Return the (X, Y) coordinate for the center point of the cell that contains the specified text.  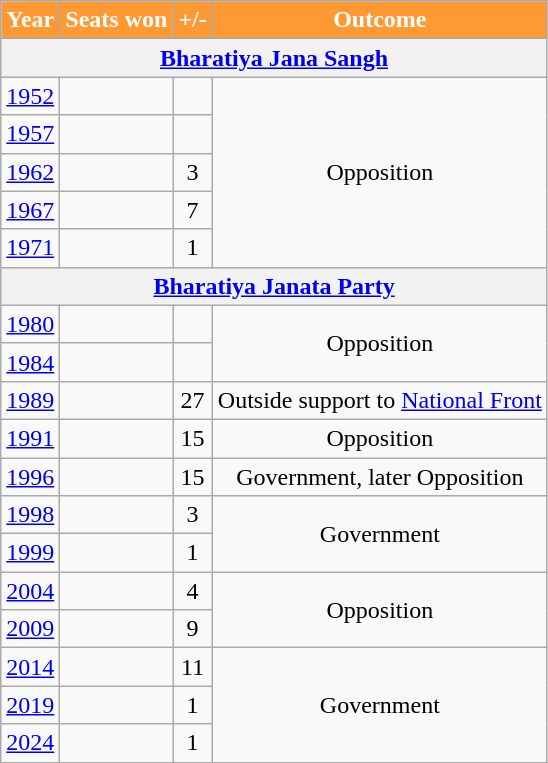
27 (192, 400)
1984 (30, 362)
Outcome (380, 20)
9 (192, 629)
4 (192, 591)
1967 (30, 210)
2014 (30, 667)
+/- (192, 20)
1962 (30, 172)
Year (30, 20)
1971 (30, 248)
11 (192, 667)
2024 (30, 743)
1989 (30, 400)
1996 (30, 477)
Bharatiya Jana Sangh (274, 58)
Outside support to National Front (380, 400)
1999 (30, 553)
Government, later Opposition (380, 477)
2004 (30, 591)
1991 (30, 438)
1998 (30, 515)
1980 (30, 324)
1952 (30, 96)
2019 (30, 705)
Seats won (116, 20)
7 (192, 210)
1957 (30, 134)
2009 (30, 629)
Bharatiya Janata Party (274, 286)
